Identify which cell holds the provided text, then report its [X, Y] central coordinate. 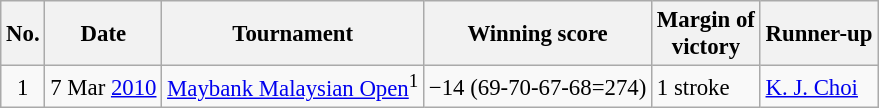
1 stroke [706, 87]
Tournament [293, 34]
1 [23, 87]
−14 (69-70-67-68=274) [538, 87]
Date [104, 34]
Runner-up [818, 34]
7 Mar 2010 [104, 87]
No. [23, 34]
Maybank Malaysian Open1 [293, 87]
Winning score [538, 34]
Margin ofvictory [706, 34]
K. J. Choi [818, 87]
